Pinpoint the cell where the given text exists, returning its (X, Y) midpoint coordinate. 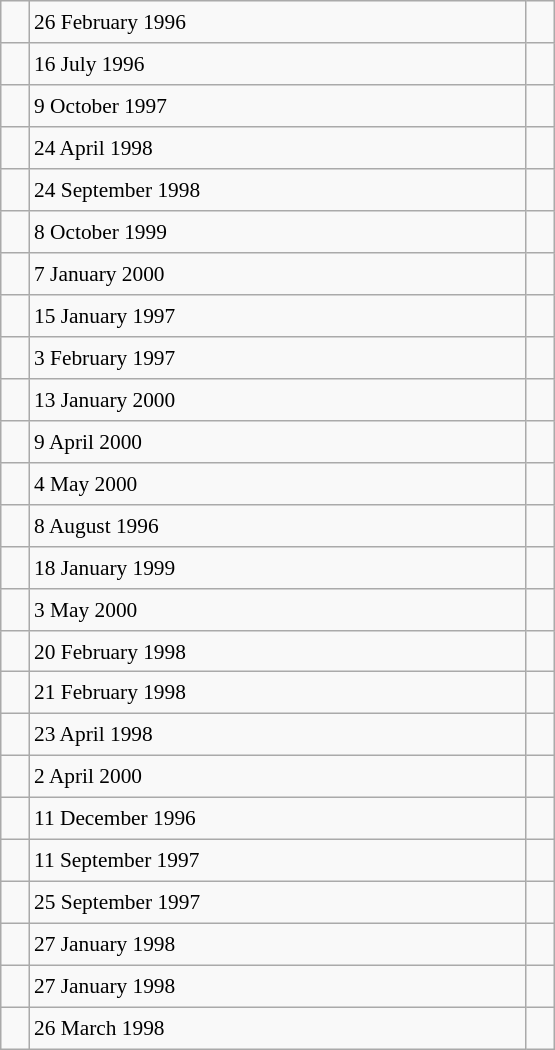
4 May 2000 (278, 483)
21 February 1998 (278, 693)
24 September 1998 (278, 190)
26 March 1998 (278, 1028)
13 January 2000 (278, 399)
23 April 1998 (278, 735)
8 October 1999 (278, 232)
18 January 1999 (278, 567)
8 August 1996 (278, 525)
24 April 1998 (278, 148)
2 April 2000 (278, 777)
25 September 1997 (278, 903)
26 February 1996 (278, 22)
7 January 2000 (278, 274)
3 February 1997 (278, 358)
15 January 1997 (278, 316)
11 December 1996 (278, 819)
16 July 1996 (278, 64)
3 May 2000 (278, 609)
11 September 1997 (278, 861)
9 October 1997 (278, 106)
9 April 2000 (278, 441)
20 February 1998 (278, 651)
